Output the (X, Y) coordinate of the center of the cell containing the given text.  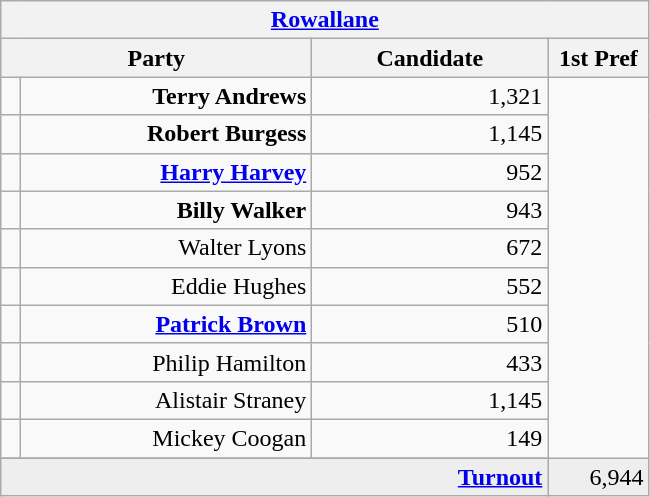
Eddie Hughes (166, 286)
552 (430, 286)
510 (430, 324)
6,944 (598, 477)
Patrick Brown (166, 324)
433 (430, 362)
Rowallane (325, 20)
Terry Andrews (166, 96)
Turnout (274, 477)
Philip Hamilton (166, 362)
Walter Lyons (166, 248)
Mickey Coogan (166, 438)
Billy Walker (166, 210)
Alistair Straney (166, 400)
Harry Harvey (166, 172)
943 (430, 210)
952 (430, 172)
1,321 (430, 96)
Party (156, 58)
672 (430, 248)
Candidate (430, 58)
149 (430, 438)
1st Pref (598, 58)
Robert Burgess (166, 134)
